From the cell containing the given text, extract its center point as [X, Y] coordinate. 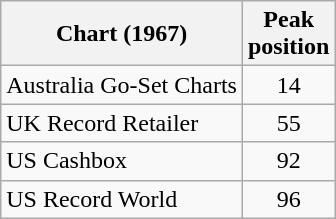
55 [288, 123]
92 [288, 161]
UK Record Retailer [122, 123]
96 [288, 199]
Peakposition [288, 34]
14 [288, 85]
US Cashbox [122, 161]
Australia Go-Set Charts [122, 85]
Chart (1967) [122, 34]
US Record World [122, 199]
